Identify which cell holds the provided text, then report its (X, Y) central coordinate. 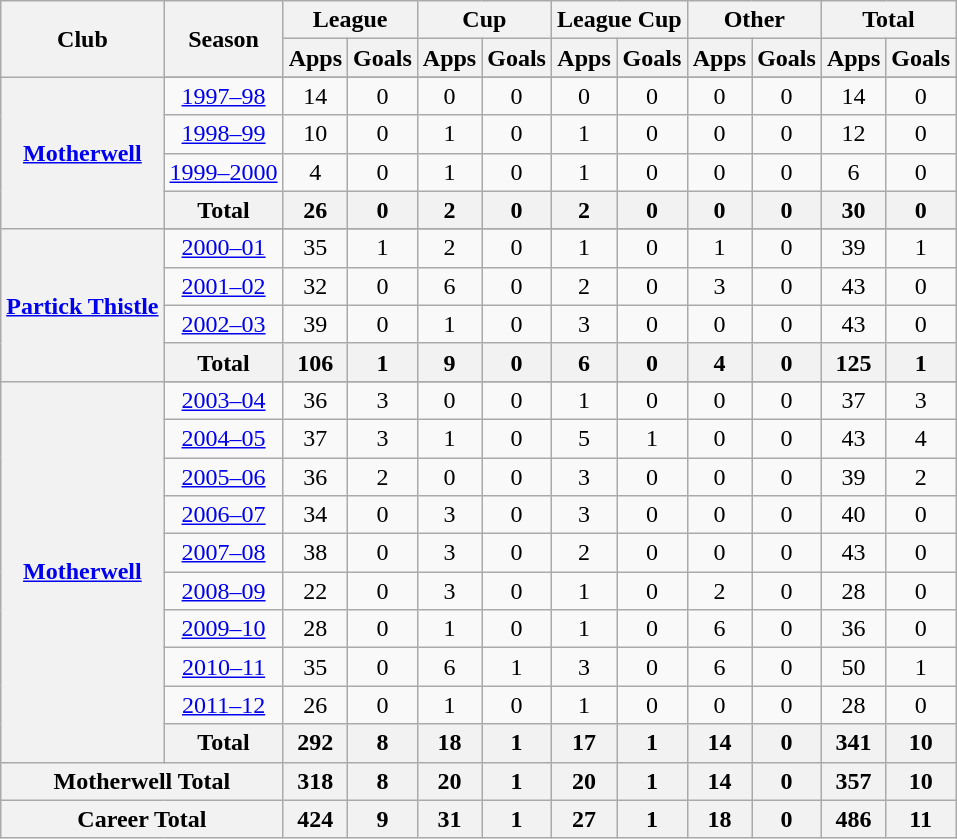
31 (449, 819)
Season (224, 39)
Motherwell Total (142, 781)
424 (315, 819)
292 (315, 743)
11 (921, 819)
38 (315, 553)
5 (584, 438)
2008–09 (224, 591)
17 (584, 743)
1998–99 (224, 134)
2002–03 (224, 324)
1997–98 (224, 96)
2001–02 (224, 286)
30 (853, 210)
40 (853, 515)
Other (754, 20)
34 (315, 515)
106 (315, 362)
League Cup (619, 20)
Cup (484, 20)
2011–12 (224, 705)
2000–01 (224, 248)
125 (853, 362)
2005–06 (224, 477)
22 (315, 591)
12 (853, 134)
32 (315, 286)
Career Total (142, 819)
League (350, 20)
50 (853, 667)
2010–11 (224, 667)
357 (853, 781)
318 (315, 781)
2009–10 (224, 629)
2004–05 (224, 438)
Partick Thistle (82, 305)
486 (853, 819)
341 (853, 743)
27 (584, 819)
2006–07 (224, 515)
Club (82, 39)
2007–08 (224, 553)
2003–04 (224, 400)
1999–2000 (224, 172)
